Extract the (x, y) coordinate from the center of the cell holding the provided text.  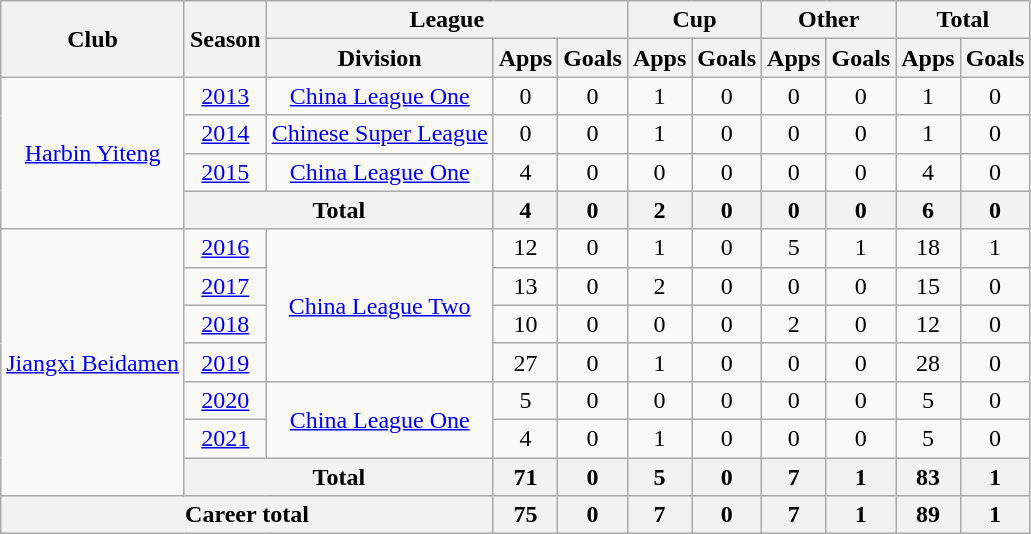
2016 (225, 248)
71 (525, 477)
27 (525, 362)
2014 (225, 134)
2017 (225, 286)
Chinese Super League (380, 134)
Career total (247, 515)
15 (928, 286)
Harbin Yiteng (93, 153)
Division (380, 58)
2015 (225, 172)
89 (928, 515)
2021 (225, 438)
Jiangxi Beidamen (93, 362)
Club (93, 39)
2020 (225, 400)
18 (928, 248)
10 (525, 324)
Season (225, 39)
6 (928, 210)
2018 (225, 324)
League (446, 20)
75 (525, 515)
2013 (225, 96)
Cup (694, 20)
28 (928, 362)
2019 (225, 362)
83 (928, 477)
China League Two (380, 305)
Other (829, 20)
13 (525, 286)
